Return [X, Y] of the center of cell containing provided text 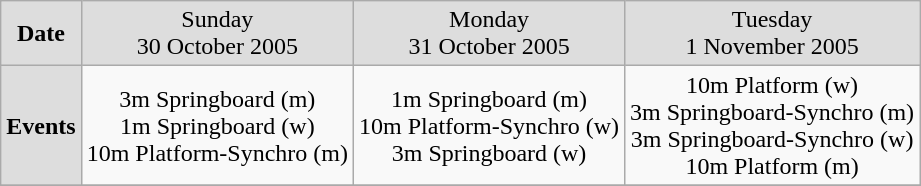
3m Springboard (m) 1m Springboard (w) 10m Platform-Synchro (m) [217, 126]
1m Springboard (m) 10m Platform-Synchro (w) 3m Springboard (w) [490, 126]
10m Platform (w) 3m Springboard-Synchro (m) 3m Springboard-Synchro (w) 10m Platform (m) [772, 126]
Sunday 30 October 2005 [217, 34]
Events [41, 126]
Date [41, 34]
Tuesday 1 November 2005 [772, 34]
Monday 31 October 2005 [490, 34]
